For the text-containing cell, return its midpoint in (X, Y) coordinate format. 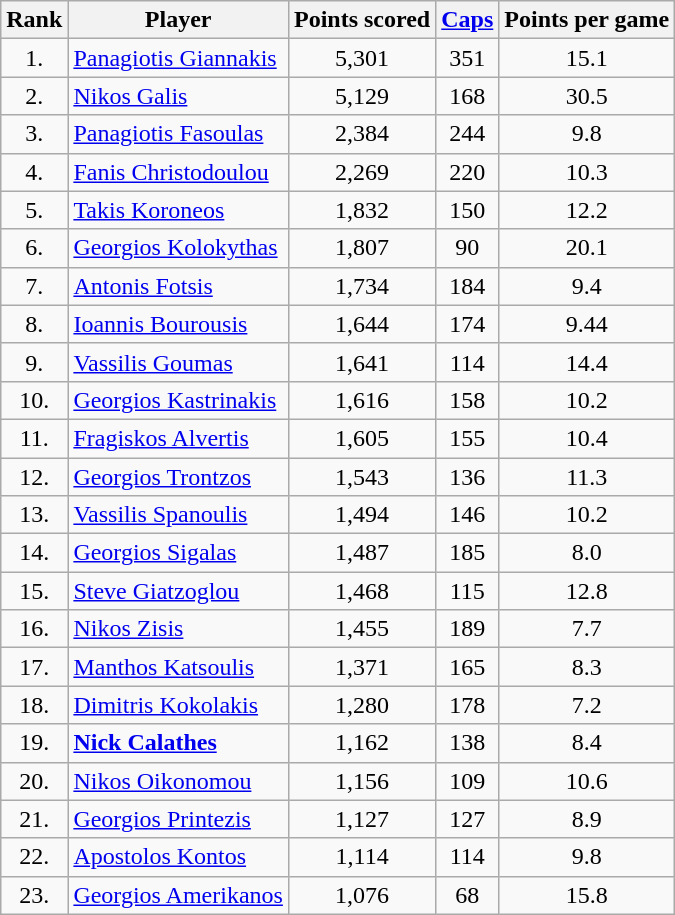
Fragiskos Alvertis (178, 438)
1. (34, 58)
5. (34, 210)
18. (34, 705)
9. (34, 362)
9.44 (587, 324)
150 (468, 210)
158 (468, 400)
11. (34, 438)
1,641 (362, 362)
Antonis Fotsis (178, 286)
1,076 (362, 895)
8.4 (587, 743)
1,371 (362, 667)
Nick Calathes (178, 743)
23. (34, 895)
1,280 (362, 705)
109 (468, 781)
165 (468, 667)
Ioannis Bourousis (178, 324)
10.3 (587, 172)
5,301 (362, 58)
Nikos Zisis (178, 629)
Panagiotis Fasoulas (178, 134)
7.2 (587, 705)
10.4 (587, 438)
2,384 (362, 134)
1,156 (362, 781)
20. (34, 781)
1,487 (362, 553)
Vassilis Goumas (178, 362)
15.8 (587, 895)
12.8 (587, 591)
Nikos Oikonomou (178, 781)
Fanis Christodoulou (178, 172)
220 (468, 172)
1,127 (362, 819)
136 (468, 477)
155 (468, 438)
6. (34, 248)
17. (34, 667)
Georgios Amerikanos (178, 895)
2,269 (362, 172)
8. (34, 324)
127 (468, 819)
16. (34, 629)
Rank (34, 20)
Georgios Sigalas (178, 553)
21. (34, 819)
13. (34, 515)
168 (468, 96)
115 (468, 591)
Georgios Trontzos (178, 477)
12.2 (587, 210)
Steve Giatzoglou (178, 591)
Nikos Galis (178, 96)
9.4 (587, 286)
1,807 (362, 248)
10. (34, 400)
Georgios Kastrinakis (178, 400)
Georgios Printezis (178, 819)
1,455 (362, 629)
11.3 (587, 477)
Georgios Kolokythas (178, 248)
Manthos Katsoulis (178, 667)
7. (34, 286)
185 (468, 553)
68 (468, 895)
146 (468, 515)
15. (34, 591)
8.0 (587, 553)
Panagiotis Giannakis (178, 58)
12. (34, 477)
30.5 (587, 96)
184 (468, 286)
14. (34, 553)
22. (34, 857)
Vassilis Spanoulis (178, 515)
1,616 (362, 400)
189 (468, 629)
178 (468, 705)
1,644 (362, 324)
Dimitris Kokolakis (178, 705)
Points scored (362, 20)
19. (34, 743)
1,114 (362, 857)
8.3 (587, 667)
Takis Koroneos (178, 210)
7.7 (587, 629)
Points per game (587, 20)
15.1 (587, 58)
10.6 (587, 781)
8.9 (587, 819)
244 (468, 134)
4. (34, 172)
5,129 (362, 96)
174 (468, 324)
2. (34, 96)
Apostolos Kontos (178, 857)
1,162 (362, 743)
3. (34, 134)
1,734 (362, 286)
138 (468, 743)
Player (178, 20)
1,832 (362, 210)
1,468 (362, 591)
1,605 (362, 438)
Caps (468, 20)
90 (468, 248)
1,494 (362, 515)
14.4 (587, 362)
1,543 (362, 477)
20.1 (587, 248)
351 (468, 58)
